Locate the cell with the specified text and output its [X, Y] center coordinate. 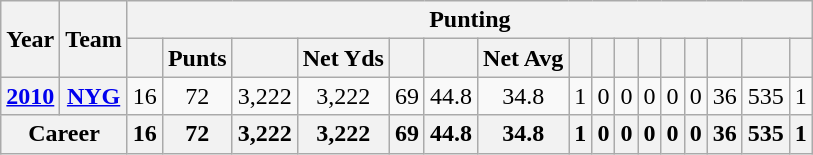
Punting [470, 20]
Team [94, 39]
Year [30, 39]
Net Avg [524, 58]
Career [64, 134]
2010 [30, 96]
NYG [94, 96]
Net Yds [343, 58]
Punts [197, 58]
